Return the [x, y] coordinate for the center point of the cell that contains the specified text.  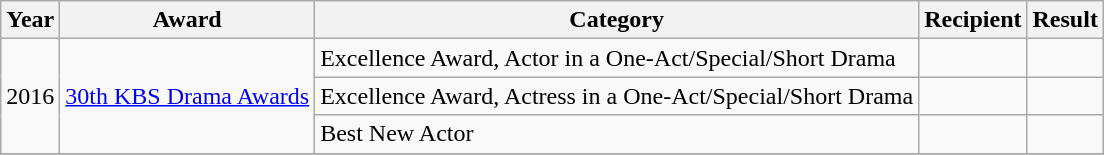
Excellence Award, Actress in a One-Act/Special/Short Drama [617, 96]
Excellence Award, Actor in a One-Act/Special/Short Drama [617, 58]
Result [1065, 20]
Year [30, 20]
Award [188, 20]
2016 [30, 96]
Category [617, 20]
Best New Actor [617, 134]
Recipient [973, 20]
30th KBS Drama Awards [188, 96]
